Return the [x, y] coordinate for the center point of the cell that contains the specified text.  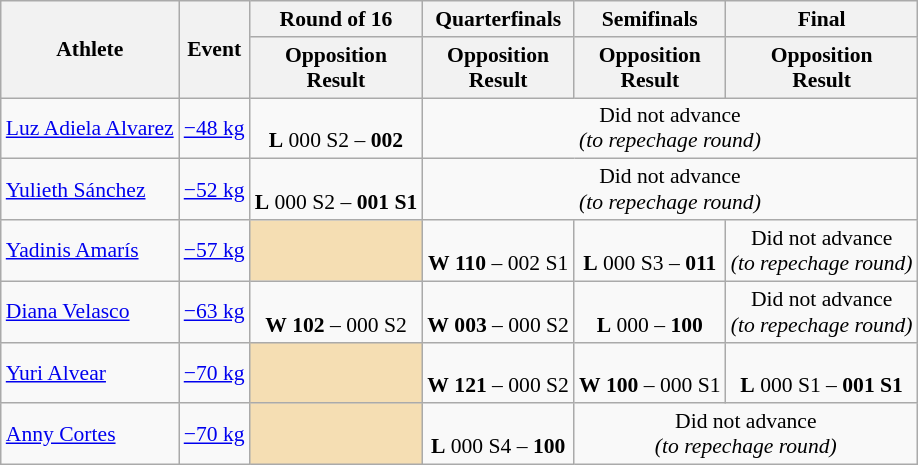
L 000 S2 – 002 [336, 128]
−63 kg [214, 312]
Yuri Alvear [90, 372]
L 000 S4 – 100 [498, 434]
Semifinals [650, 19]
Quarterfinals [498, 19]
W 003 – 000 S2 [498, 312]
W 102 – 000 S2 [336, 312]
Yadinis Amarís [90, 250]
Diana Velasco [90, 312]
W 110 – 002 S1 [498, 250]
Round of 16 [336, 19]
−57 kg [214, 250]
L 000 S2 – 001 S1 [336, 190]
W 100 – 000 S1 [650, 372]
−48 kg [214, 128]
Athlete [90, 50]
L 000 S3 – 011 [650, 250]
−52 kg [214, 190]
W 121 – 000 S2 [498, 372]
Event [214, 50]
L 000 – 100 [650, 312]
Final [822, 19]
Anny Cortes [90, 434]
Luz Adiela Alvarez [90, 128]
L 000 S1 – 001 S1 [822, 372]
Yulieth Sánchez [90, 190]
